Search for the cell housing the specified text and yield its [x, y] center coordinate. 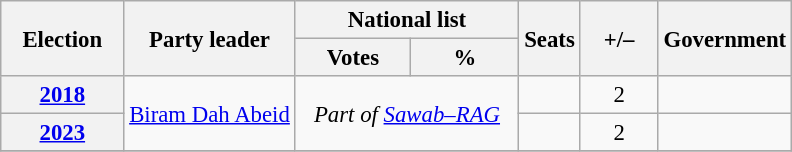
Biram Dah Abeid [210, 114]
2023 [62, 133]
Seats [550, 38]
+/– [619, 38]
National list [407, 20]
Government [724, 38]
2018 [62, 95]
Part of Sawab–RAG [407, 114]
Votes [353, 58]
Election [62, 38]
% [465, 58]
Party leader [210, 38]
